Identify which cell holds the provided text, then report its [X, Y] central coordinate. 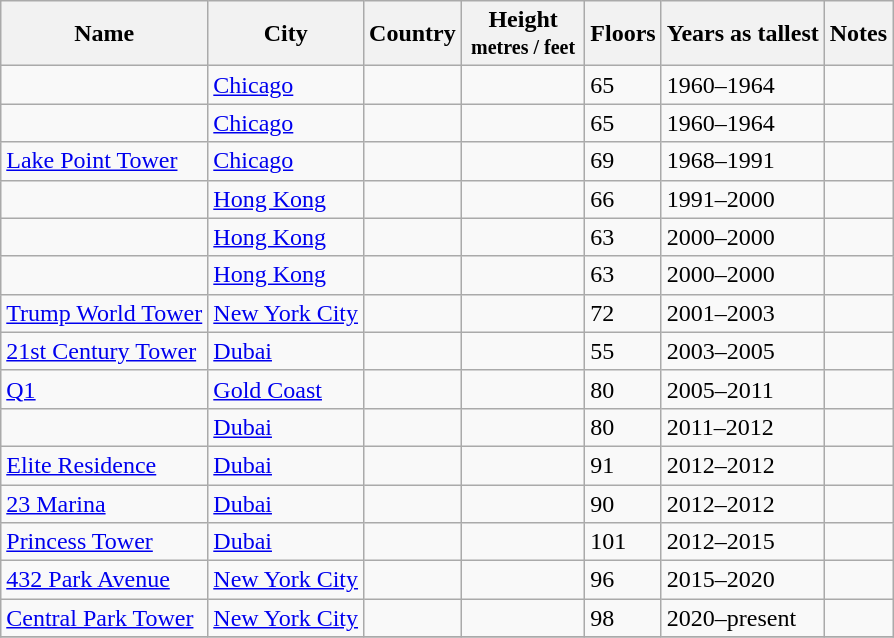
91 [623, 465]
72 [623, 313]
96 [623, 580]
Floors [623, 34]
City [286, 34]
90 [623, 503]
2001–2003 [742, 313]
23 Marina [104, 503]
Years as tallest [742, 34]
Lake Point Tower [104, 161]
Elite Residence [104, 465]
Trump World Tower [104, 313]
98 [623, 618]
2005–2011 [742, 389]
2003–2005 [742, 351]
1991–2000 [742, 199]
69 [623, 161]
Princess Tower [104, 542]
432 Park Avenue [104, 580]
2011–2012 [742, 427]
Q1 [104, 389]
Country [413, 34]
Central Park Tower [104, 618]
Notes [858, 34]
Name [104, 34]
1968–1991 [742, 161]
2020–present [742, 618]
2012–2015 [742, 542]
55 [623, 351]
21st Century Tower [104, 351]
101 [623, 542]
66 [623, 199]
2015–2020 [742, 580]
Gold Coast [286, 389]
Heightmetres / feet [523, 34]
